Provide the (X, Y) coordinate of the cell's center where the given text is located.  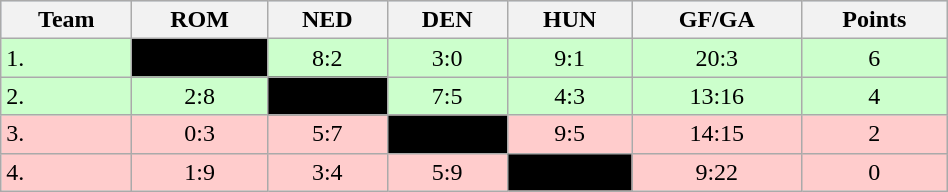
4:3 (570, 96)
Points (874, 20)
4 (874, 96)
13:16 (716, 96)
9:5 (570, 134)
1. (66, 58)
9:22 (716, 172)
ROM (200, 20)
5:9 (447, 172)
0 (874, 172)
2:8 (200, 96)
4. (66, 172)
6 (874, 58)
HUN (570, 20)
DEN (447, 20)
14:15 (716, 134)
2 (874, 134)
0:3 (200, 134)
5:7 (327, 134)
9:1 (570, 58)
GF/GA (716, 20)
20:3 (716, 58)
NED (327, 20)
3:0 (447, 58)
Team (66, 20)
3. (66, 134)
1:9 (200, 172)
8:2 (327, 58)
2. (66, 96)
3:4 (327, 172)
7:5 (447, 96)
